Find where the given text appears and provide that cell's center as (X, Y) coordinate. 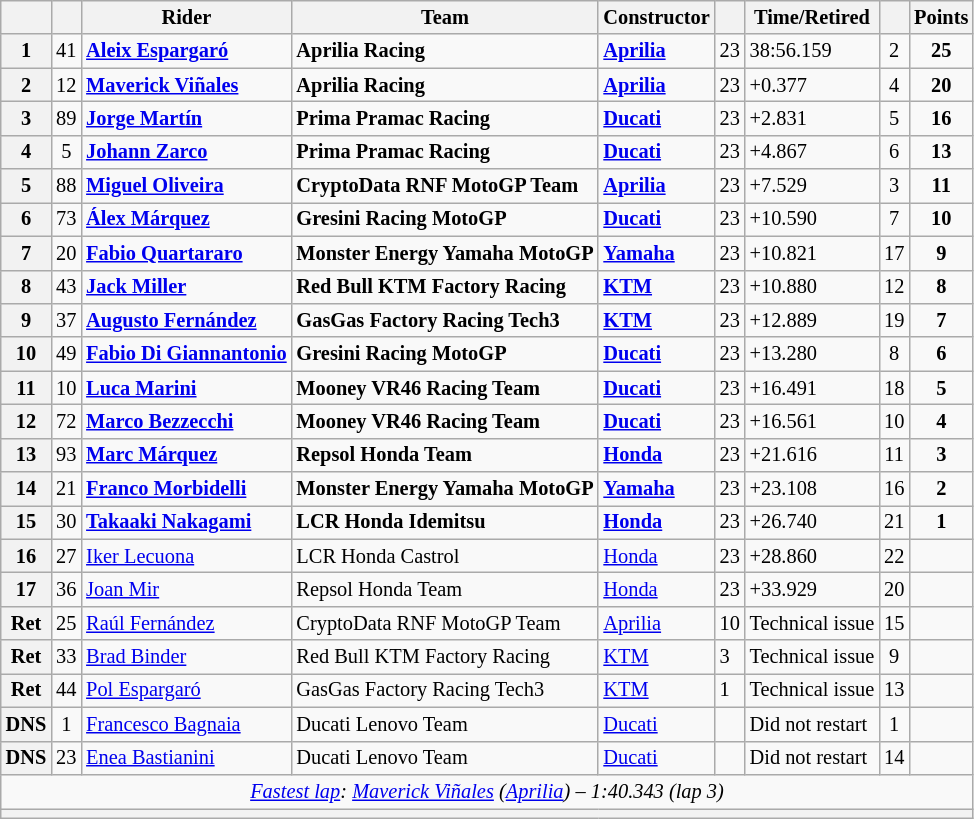
Raúl Fernández (186, 623)
+33.929 (812, 589)
43 (66, 287)
Jack Miller (186, 287)
Rider (186, 17)
30 (66, 522)
Aleix Espargaró (186, 51)
73 (66, 219)
LCR Honda Idemitsu (444, 522)
Luca Marini (186, 388)
49 (66, 354)
Pol Espargaró (186, 690)
Fabio Di Giannantonio (186, 354)
Jorge Martín (186, 118)
41 (66, 51)
Team (444, 17)
+10.590 (812, 219)
+21.616 (812, 455)
Marco Bezzecchi (186, 421)
88 (66, 186)
Maverick Viñales (186, 85)
36 (66, 589)
33 (66, 657)
Time/Retired (812, 17)
Fabio Quartararo (186, 253)
Augusto Fernández (186, 320)
Miguel Oliveira (186, 186)
93 (66, 455)
44 (66, 690)
27 (66, 556)
Brad Binder (186, 657)
+7.529 (812, 186)
Joan Mir (186, 589)
+12.889 (812, 320)
+16.561 (812, 421)
38:56.159 (812, 51)
Takaaki Nakagami (186, 522)
Álex Márquez (186, 219)
+4.867 (812, 152)
22 (894, 556)
Iker Lecuona (186, 556)
+10.821 (812, 253)
Marc Márquez (186, 455)
Enea Bastianini (186, 758)
Franco Morbidelli (186, 489)
18 (894, 388)
37 (66, 320)
Johann Zarco (186, 152)
Francesco Bagnaia (186, 724)
Points (941, 17)
+13.280 (812, 354)
+23.108 (812, 489)
Constructor (656, 17)
LCR Honda Castrol (444, 556)
+28.860 (812, 556)
19 (894, 320)
+10.880 (812, 287)
+16.491 (812, 388)
+2.831 (812, 118)
Fastest lap: Maverick Viñales (Aprilia) – 1:40.343 (lap 3) (488, 791)
+26.740 (812, 522)
72 (66, 421)
+0.377 (812, 85)
89 (66, 118)
